Detect which cell encompasses the target text, then output its (X, Y) center coordinate. 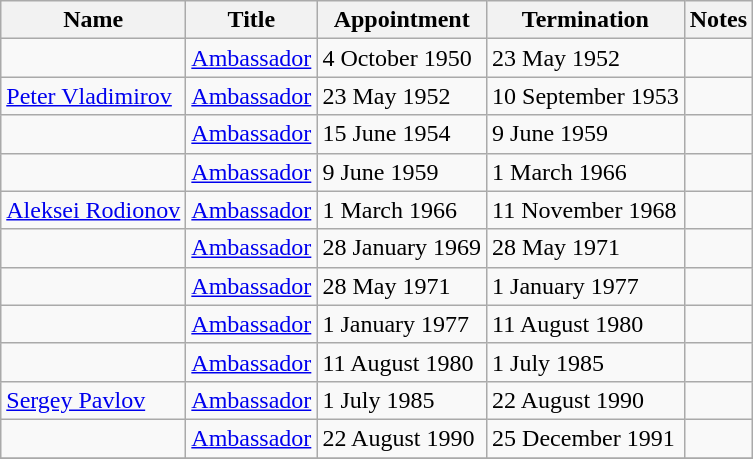
25 December 1991 (586, 438)
Name (94, 20)
Notes (718, 20)
28 January 1969 (402, 248)
10 September 1953 (586, 96)
Sergey Pavlov (94, 400)
Aleksei Rodionov (94, 210)
Appointment (402, 20)
Peter Vladimirov (94, 96)
11 November 1968 (586, 210)
15 June 1954 (402, 134)
Termination (586, 20)
4 October 1950 (402, 58)
Title (252, 20)
